From the cell containing the given text, extract its center point as (x, y) coordinate. 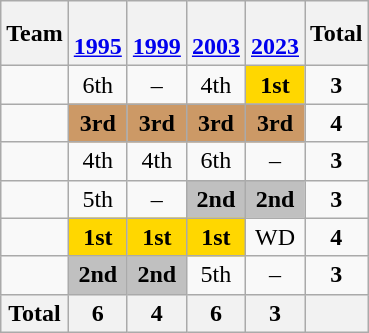
2003 (216, 34)
WD (274, 237)
1995 (98, 34)
1999 (156, 34)
Team (35, 34)
2023 (274, 34)
